Extract the (x, y) coordinate from the center of the cell holding the provided text.  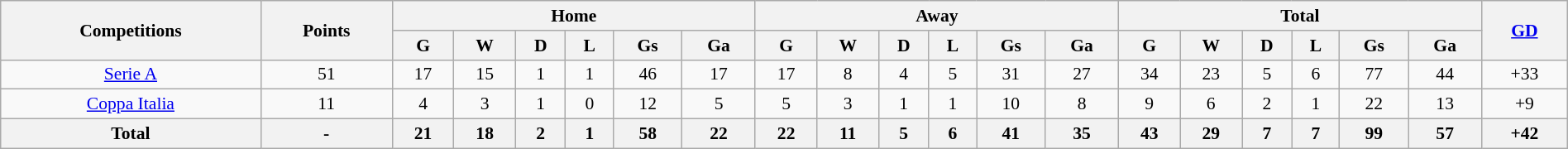
43 (1150, 133)
Points (326, 30)
35 (1082, 133)
Coppa Italia (131, 104)
77 (1374, 74)
44 (1446, 74)
31 (1011, 74)
18 (485, 133)
27 (1082, 74)
Serie A (131, 74)
21 (423, 133)
51 (326, 74)
- (326, 133)
34 (1150, 74)
23 (1211, 74)
46 (648, 74)
Away (936, 16)
10 (1011, 104)
29 (1211, 133)
58 (648, 133)
13 (1446, 104)
+33 (1524, 74)
15 (485, 74)
+42 (1524, 133)
12 (648, 104)
41 (1011, 133)
0 (590, 104)
57 (1446, 133)
+9 (1524, 104)
9 (1150, 104)
Competitions (131, 30)
99 (1374, 133)
Home (574, 16)
GD (1524, 30)
